For the text-containing cell, return its midpoint in [x, y] coordinate format. 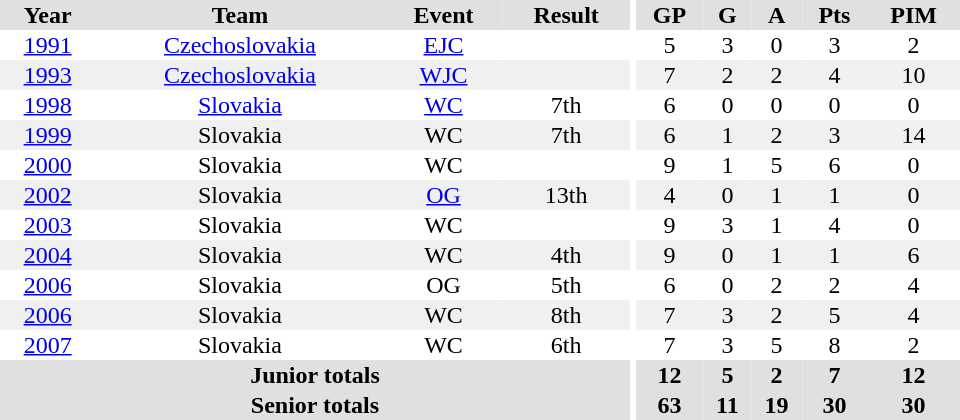
1991 [48, 45]
Team [240, 15]
GP [670, 15]
Result [566, 15]
19 [776, 405]
2000 [48, 165]
4th [566, 255]
2007 [48, 345]
1993 [48, 75]
2003 [48, 225]
2002 [48, 195]
1998 [48, 105]
WJC [444, 75]
13th [566, 195]
8th [566, 315]
63 [670, 405]
1999 [48, 135]
Senior totals [315, 405]
8 [834, 345]
G [727, 15]
14 [914, 135]
Junior totals [315, 375]
2004 [48, 255]
Event [444, 15]
10 [914, 75]
Year [48, 15]
6th [566, 345]
Pts [834, 15]
11 [727, 405]
EJC [444, 45]
5th [566, 285]
PIM [914, 15]
A [776, 15]
